Find where the given text appears and provide that cell's center as [x, y] coordinate. 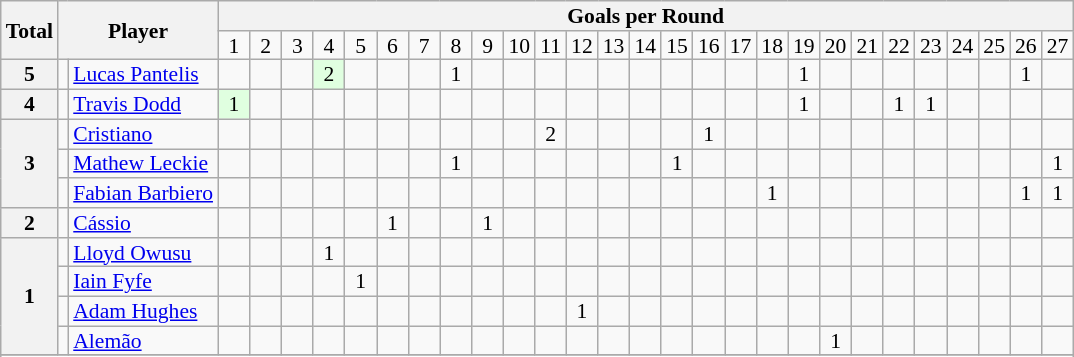
16 [709, 46]
15 [677, 46]
7 [424, 46]
11 [550, 46]
20 [836, 46]
Mathew Leckie [143, 164]
21 [867, 46]
12 [582, 46]
Alemão [143, 341]
23 [931, 46]
Goals per Round [646, 16]
13 [614, 46]
10 [519, 46]
19 [804, 46]
Cristiano [143, 134]
14 [645, 46]
22 [899, 46]
Lloyd Owusu [143, 253]
Travis Dodd [143, 105]
26 [1026, 46]
6 [393, 46]
Adam Hughes [143, 312]
Iain Fyfe [143, 282]
17 [741, 46]
27 [1058, 46]
18 [772, 46]
Player [138, 30]
9 [488, 46]
25 [994, 46]
Lucas Pantelis [143, 75]
Total [30, 30]
Cássio [143, 223]
8 [456, 46]
Fabian Barbiero [143, 193]
24 [963, 46]
